Identify which cell holds the provided text, then report its [x, y] central coordinate. 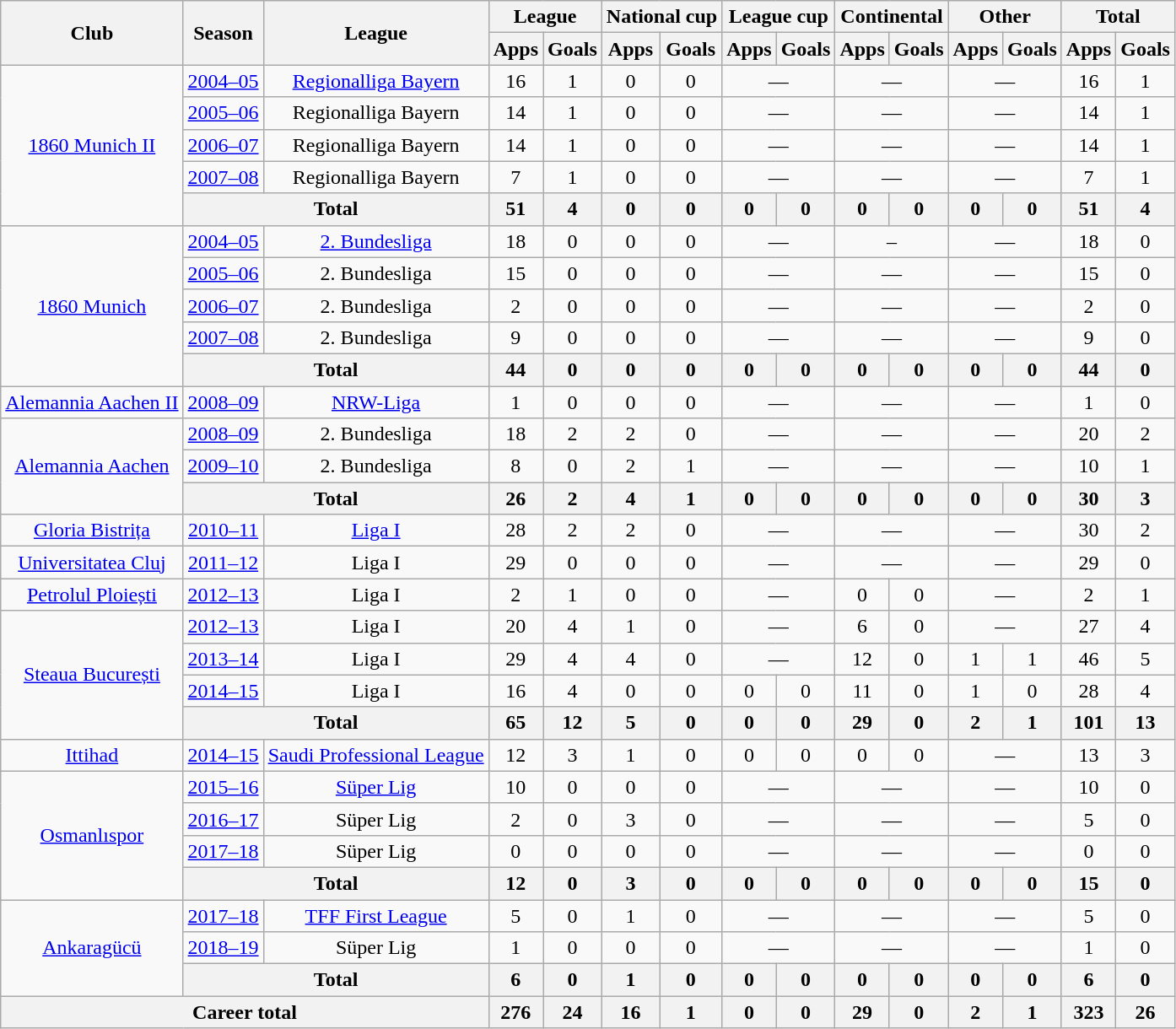
Gloria Bistrița [92, 531]
National cup [661, 17]
League cup [779, 17]
Ankaragücü [92, 947]
NRW-Liga [376, 402]
27 [1088, 627]
Other [1005, 17]
Season [223, 33]
1860 Munich [92, 305]
Alemannia Aachen [92, 466]
276 [515, 1012]
Saudi Professional League [376, 755]
Petrolul Ploiești [92, 595]
2013–14 [223, 659]
2016–17 [223, 819]
Ittihad [92, 755]
2011–12 [223, 563]
2018–19 [223, 948]
11 [862, 691]
323 [1088, 1012]
Career total [245, 1012]
101 [1088, 723]
Osmanlıspor [92, 835]
Club [92, 33]
1860 Munich II [92, 145]
8 [515, 466]
TFF First League [376, 915]
– [892, 241]
65 [515, 723]
46 [1088, 659]
Steaua București [92, 675]
2010–11 [223, 531]
2009–10 [223, 466]
2015–16 [223, 787]
24 [573, 1012]
Alemannia Aachen II [92, 402]
Universitatea Cluj [92, 563]
Continental [892, 17]
